For the text-containing cell, return its midpoint in (X, Y) coordinate format. 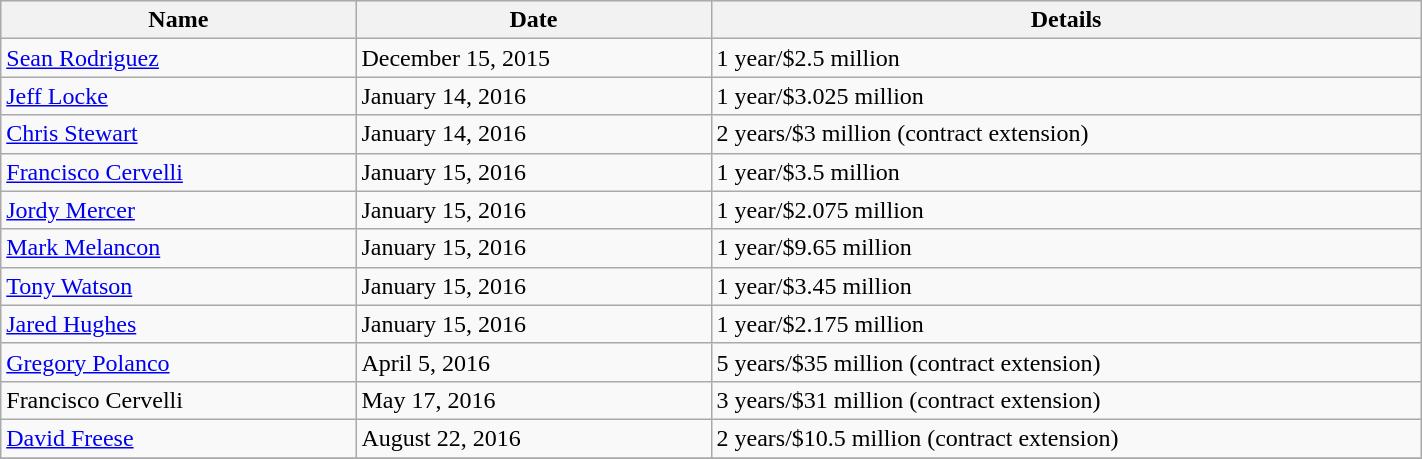
Jared Hughes (178, 324)
December 15, 2015 (534, 58)
1 year/$3.025 million (1066, 96)
Gregory Polanco (178, 362)
3 years/$31 million (contract extension) (1066, 400)
Mark Melancon (178, 248)
Jeff Locke (178, 96)
Jordy Mercer (178, 210)
2 years/$10.5 million (contract extension) (1066, 438)
1 year/$3.5 million (1066, 172)
April 5, 2016 (534, 362)
1 year/$9.65 million (1066, 248)
1 year/$2.175 million (1066, 324)
Details (1066, 20)
1 year/$2.075 million (1066, 210)
1 year/$2.5 million (1066, 58)
5 years/$35 million (contract extension) (1066, 362)
Name (178, 20)
August 22, 2016 (534, 438)
Date (534, 20)
1 year/$3.45 million (1066, 286)
2 years/$3 million (contract extension) (1066, 134)
Tony Watson (178, 286)
David Freese (178, 438)
Sean Rodriguez (178, 58)
May 17, 2016 (534, 400)
Chris Stewart (178, 134)
